Return [x, y] of the center of cell containing provided text 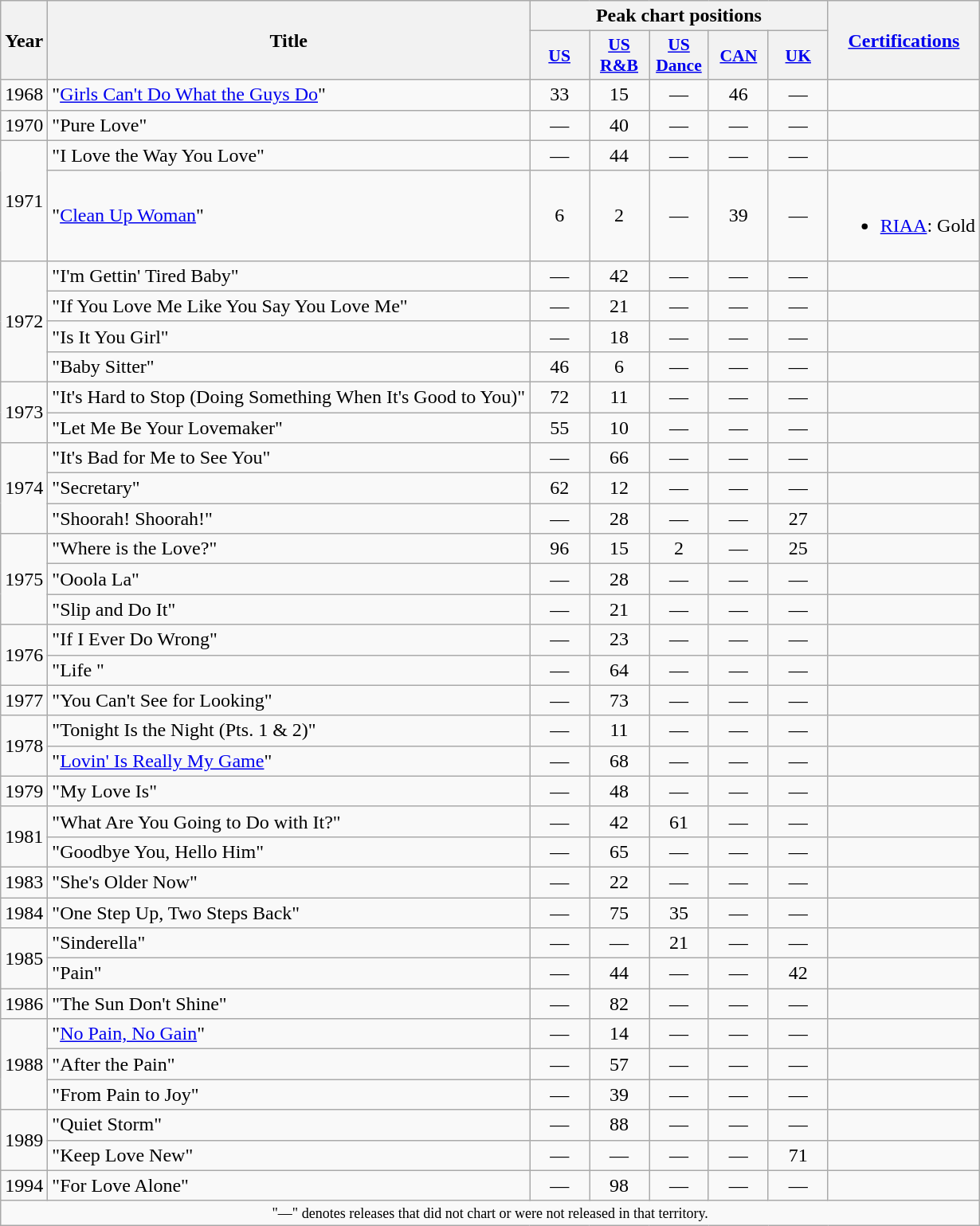
"Life " [288, 670]
"After the Pain" [288, 1064]
"The Sun Don't Shine" [288, 1004]
72 [559, 397]
"Clean Up Woman" [288, 215]
"She's Older Now" [288, 882]
"It's Bad for Me to See You" [288, 458]
"Is It You Girl" [288, 336]
"If You Love Me Like You Say You Love Me" [288, 306]
1986 [24, 1004]
68 [620, 761]
33 [559, 95]
"—" denotes releases that did not chart or were not released in that territory. [491, 1212]
"Keep Love New" [288, 1155]
"Quiet Storm" [288, 1125]
"Shoorah! Shoorah!" [288, 519]
CAN [738, 56]
1977 [24, 700]
62 [559, 488]
22 [620, 882]
12 [620, 488]
Peak chart positions [679, 16]
96 [559, 549]
27 [798, 519]
1989 [24, 1140]
71 [798, 1155]
64 [620, 670]
35 [679, 912]
73 [620, 700]
"Lovin' Is Really My Game" [288, 761]
1973 [24, 412]
"I'm Gettin' Tired Baby" [288, 276]
40 [620, 125]
1974 [24, 488]
1981 [24, 836]
1976 [24, 655]
"Sinderella" [288, 943]
"Ooola La" [288, 579]
"No Pain, No Gain" [288, 1034]
1970 [24, 125]
"Secretary" [288, 488]
25 [798, 549]
"My Love Is" [288, 791]
"You Can't See for Looking" [288, 700]
"Slip and Do It" [288, 609]
14 [620, 1034]
82 [620, 1004]
23 [620, 640]
"Pain" [288, 973]
UK [798, 56]
1975 [24, 579]
1984 [24, 912]
1983 [24, 882]
"Baby Sitter" [288, 366]
65 [620, 852]
"What Are You Going to Do with It?" [288, 821]
US [559, 56]
1968 [24, 95]
Year [24, 40]
"Let Me Be Your Lovemaker" [288, 428]
"Tonight Is the Night (Pts. 1 & 2)" [288, 731]
10 [620, 428]
"From Pain to Joy" [288, 1095]
"Pure Love" [288, 125]
"One Step Up, Two Steps Back" [288, 912]
1971 [24, 201]
US R&B [620, 56]
1978 [24, 746]
61 [679, 821]
Certifications [904, 40]
"It's Hard to Stop (Doing Something When It's Good to You)" [288, 397]
88 [620, 1125]
US Dance [679, 56]
"I Love the Way You Love" [288, 155]
1988 [24, 1064]
Title [288, 40]
18 [620, 336]
"For Love Alone" [288, 1185]
75 [620, 912]
1985 [24, 958]
"Goodbye You, Hello Him" [288, 852]
55 [559, 428]
"Where is the Love?" [288, 549]
RIAA: Gold [904, 215]
"Girls Can't Do What the Guys Do" [288, 95]
66 [620, 458]
"If I Ever Do Wrong" [288, 640]
98 [620, 1185]
57 [620, 1064]
48 [620, 791]
1972 [24, 321]
1979 [24, 791]
1994 [24, 1185]
